Extract the (X, Y) coordinate from the center of the cell holding the provided text.  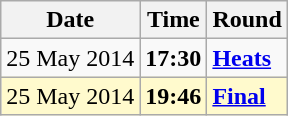
19:46 (174, 96)
Time (174, 20)
Date (70, 20)
Heats (247, 58)
Round (247, 20)
Final (247, 96)
17:30 (174, 58)
